Capture the cell that displays the provided text and extract its [x, y] central coordinate. 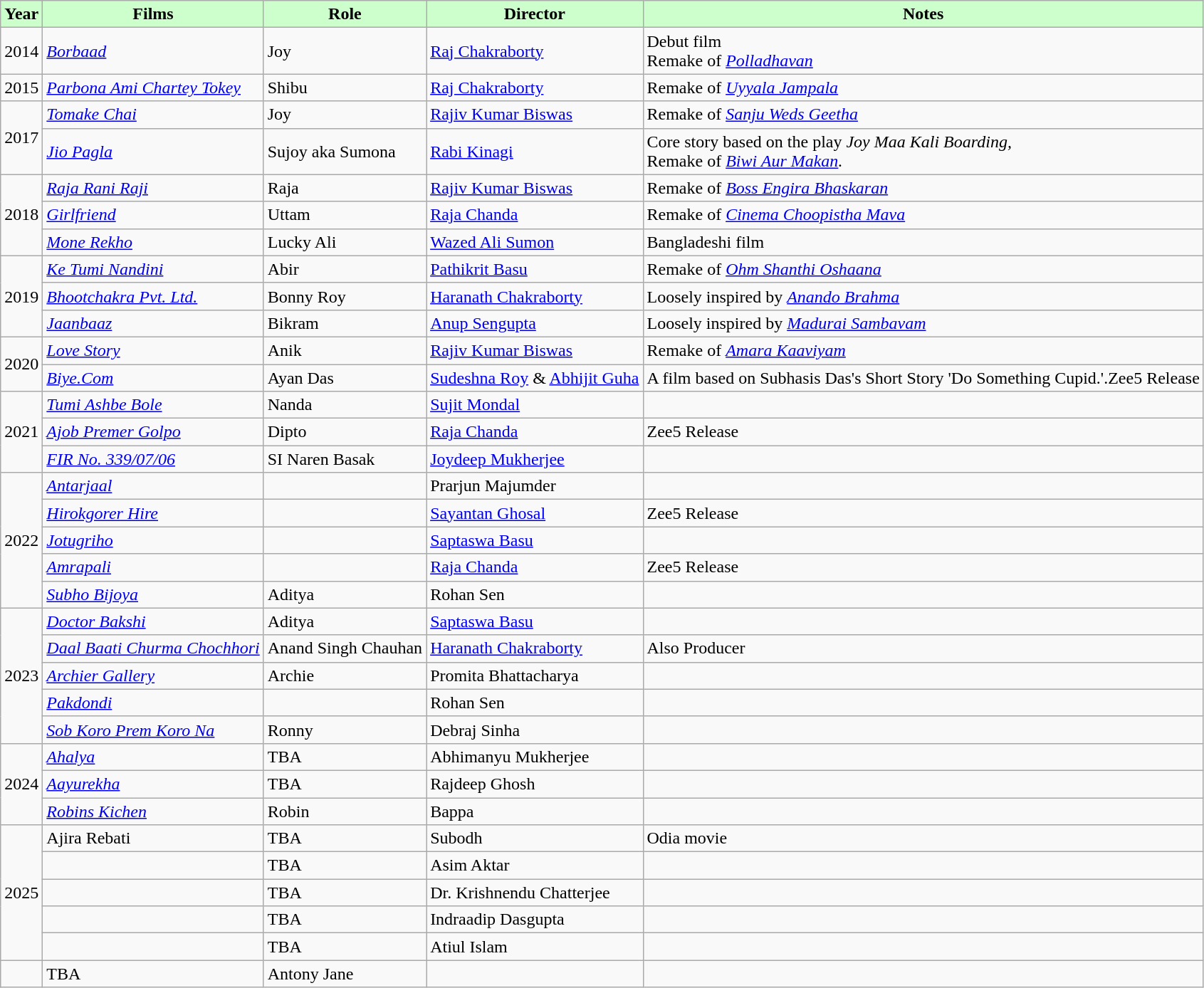
Ke Tumi Nandini [153, 269]
Anup Sengupta [535, 323]
Sujit Mondal [535, 405]
Rajdeep Ghosh [535, 784]
2025 [21, 893]
Robins Kichen [153, 811]
Remake of Uyyala Jampala [923, 88]
Sayantan Ghosal [535, 513]
Core story based on the play Joy Maa Kali Boarding, Remake of Biwi Aur Makan. [923, 151]
2017 [21, 138]
Remake of Amara Kaaviyam [923, 350]
Notes [923, 14]
Girlfriend [153, 215]
2015 [21, 88]
2018 [21, 215]
Sudeshna Roy & Abhijit Guha [535, 378]
Biye.Com [153, 378]
Odia movie [923, 839]
Role [345, 14]
Also Producer [923, 648]
A film based on Subhasis Das's Short Story 'Do Something Cupid.'.Zee5 Release [923, 378]
Antony Jane [345, 974]
Films [153, 14]
2024 [21, 784]
2021 [21, 432]
Subodh [535, 839]
Hirokgorer Hire [153, 513]
Indraadip Dasgupta [535, 920]
Ronny [345, 730]
2022 [21, 540]
Tumi Ashbe Bole [153, 405]
FIR No. 339/07/06 [153, 459]
Bappa [535, 811]
SI Naren Basak [345, 459]
Sob Koro Prem Koro Na [153, 730]
Ahalya [153, 757]
Dipto [345, 432]
Archie [345, 676]
Ajira Rebati [153, 839]
Rabi Kinagi [535, 151]
Subho Bijoya [153, 594]
Year [21, 14]
Ajob Premer Golpo [153, 432]
Atiul Islam [535, 947]
Pakdondi [153, 703]
2019 [21, 296]
Bonny Roy [345, 296]
Lucky Ali [345, 242]
Wazed Ali Sumon [535, 242]
Director [535, 14]
Anand Singh Chauhan [345, 648]
Parbona Ami Chartey Tokey [153, 88]
2023 [21, 676]
Remake of Sanju Weds Geetha [923, 115]
Shibu [345, 88]
Uttam [345, 215]
Sujoy aka Sumona [345, 151]
Remake of Boss Engira Bhaskaran [923, 188]
Raja [345, 188]
Robin [345, 811]
Anik [345, 350]
Debut film Remake of Polladhavan [923, 51]
Borbaad [153, 51]
Pathikrit Basu [535, 269]
Jio Pagla [153, 151]
Doctor Bakshi [153, 621]
2020 [21, 364]
Ayan Das [345, 378]
Remake of Ohm Shanthi Oshaana [923, 269]
Loosely inspired by Madurai Sambavam [923, 323]
Amrapali [153, 567]
Prarjun Majumder [535, 486]
Antarjaal [153, 486]
Remake of Cinema Choopistha Mava [923, 215]
Dr. Krishnendu Chatterjee [535, 893]
Abir [345, 269]
Mone Rekho [153, 242]
Nanda [345, 405]
Bikram [345, 323]
Promita Bhattacharya [535, 676]
Archier Gallery [153, 676]
Bangladeshi film [923, 242]
Raja Rani Raji [153, 188]
Tomake Chai [153, 115]
Bhootchakra Pvt. Ltd. [153, 296]
Abhimanyu Mukherjee [535, 757]
Loosely inspired by Anando Brahma [923, 296]
Joydeep Mukherjee [535, 459]
Jaanbaaz [153, 323]
2014 [21, 51]
Jotugriho [153, 540]
Debraj Sinha [535, 730]
Aayurekha [153, 784]
Love Story [153, 350]
Daal Baati Churma Chochhori [153, 648]
Asim Aktar [535, 866]
